Find where the given text appears and provide that cell's center as [X, Y] coordinate. 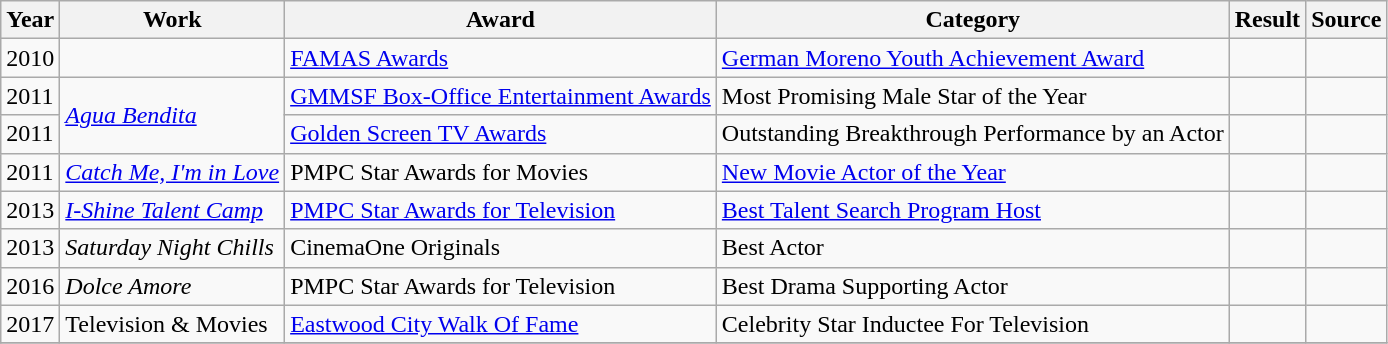
Agua Bendita [172, 115]
Celebrity Star Inductee For Television [972, 324]
CinemaOne Originals [501, 248]
Television & Movies [172, 324]
Eastwood City Walk Of Fame [501, 324]
Work [172, 20]
I-Shine Talent Camp [172, 210]
Category [972, 20]
German Moreno Youth Achievement Award [972, 58]
Best Actor [972, 248]
FAMAS Awards [501, 58]
Golden Screen TV Awards [501, 134]
Catch Me, I'm in Love [172, 172]
Best Drama Supporting Actor [972, 286]
Best Talent Search Program Host [972, 210]
2017 [30, 324]
Year [30, 20]
Most Promising Male Star of the Year [972, 96]
2016 [30, 286]
Dolce Amore [172, 286]
Award [501, 20]
Result [1267, 20]
PMPC Star Awards for Movies [501, 172]
Outstanding Breakthrough Performance by an Actor [972, 134]
GMMSF Box-Office Entertainment Awards [501, 96]
New Movie Actor of the Year [972, 172]
Source [1346, 20]
2010 [30, 58]
Saturday Night Chills [172, 248]
